Pinpoint the cell where the given text exists, returning its [X, Y] midpoint coordinate. 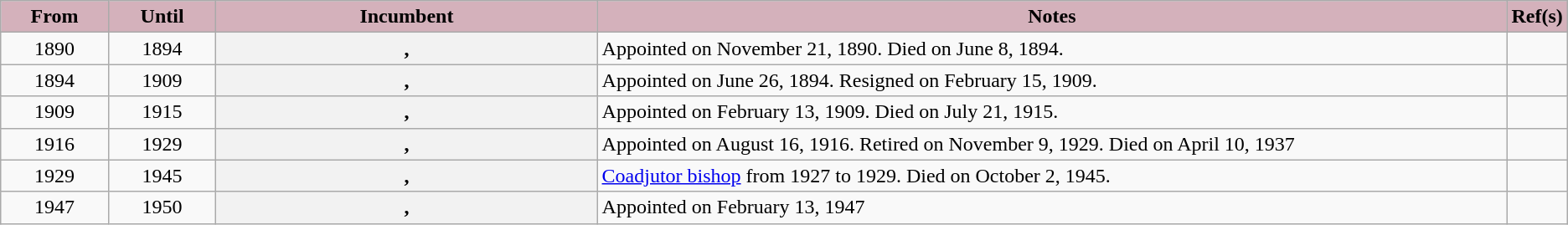
1945 [162, 176]
Notes [1052, 17]
Appointed on June 26, 1894. Resigned on February 15, 1909. [1052, 80]
Ref(s) [1537, 17]
1950 [162, 207]
1916 [55, 144]
Appointed on February 13, 1947 [1052, 207]
1915 [162, 112]
Appointed on August 16, 1916. Retired on November 9, 1929. Died on April 10, 1937 [1052, 144]
Incumbent [407, 17]
Until [162, 17]
1947 [55, 207]
Appointed on February 13, 1909. Died on July 21, 1915. [1052, 112]
From [55, 17]
Appointed on November 21, 1890. Died on June 8, 1894. [1052, 49]
1890 [55, 49]
Coadjutor bishop from 1927 to 1929. Died on October 2, 1945. [1052, 176]
